Identify which cell holds the provided text, then report its (X, Y) central coordinate. 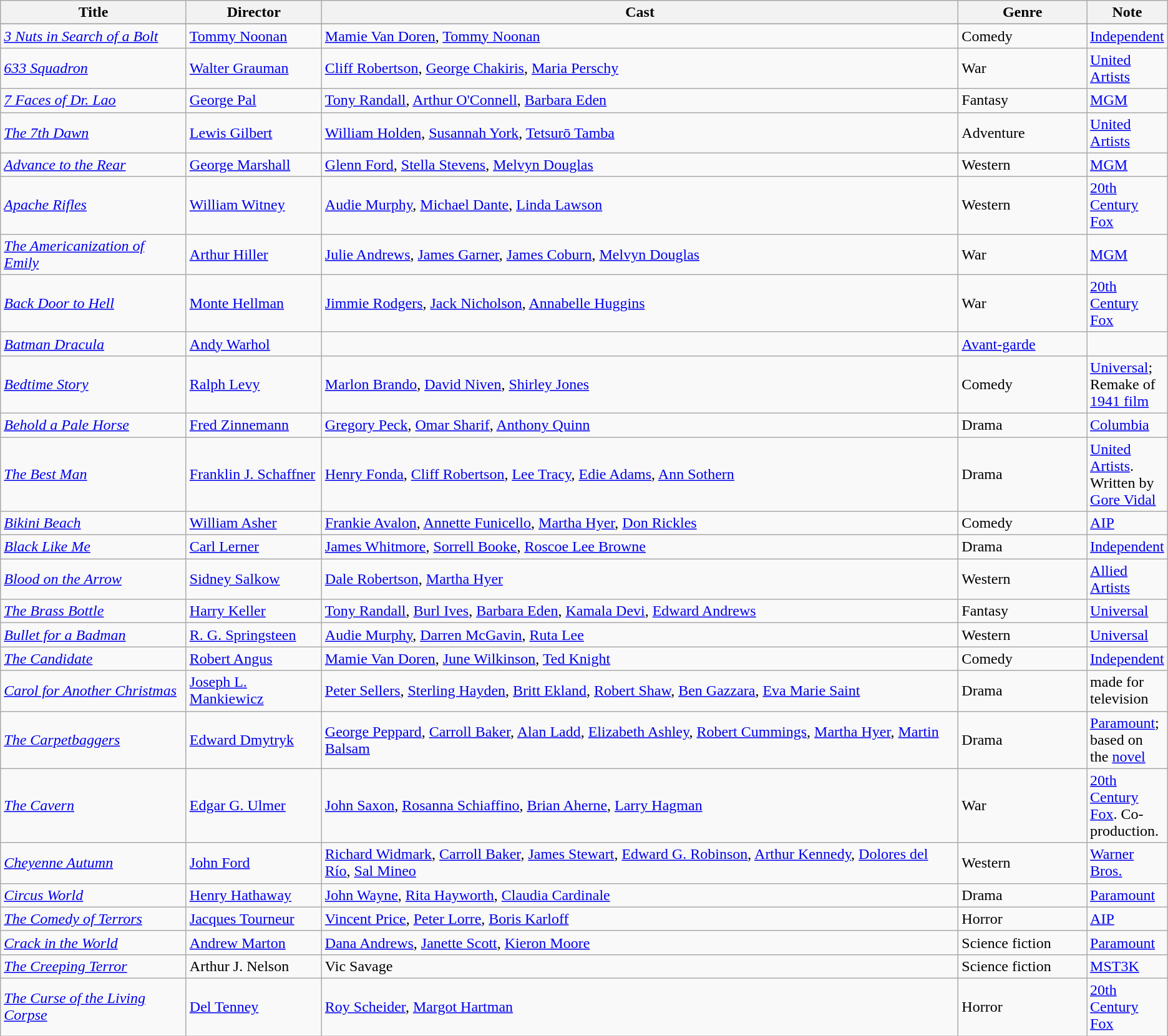
John Ford (253, 863)
Del Tenney (253, 1007)
Joseph L. Mankiewicz (253, 691)
Cheyenne Autumn (94, 863)
John Wayne, Rita Hayworth, Claudia Cardinale (640, 895)
William Holden, Susannah York, Tetsurō Tamba (640, 132)
George Marshall (253, 165)
Batman Dracula (94, 344)
The Curse of the Living Corpse (94, 1007)
Arthur Hiller (253, 254)
Jimmie Rodgers, Jack Nicholson, Annabelle Huggins (640, 303)
The Comedy of Terrors (94, 919)
Arthur J. Nelson (253, 966)
Cliff Robertson, George Chakiris, Maria Perschy (640, 69)
Marlon Brando, David Niven, Shirley Jones (640, 384)
William Witney (253, 205)
The Americanization of Emily (94, 254)
Peter Sellers, Sterling Hayden, Britt Ekland, Robert Shaw, Ben Gazzara, Eva Marie Saint (640, 691)
Bedtime Story (94, 384)
Fred Zinnemann (253, 425)
7 Faces of Dr. Lao (94, 100)
George Peppard, Carroll Baker, Alan Ladd, Elizabeth Ashley, Robert Cummings, Martha Hyer, Martin Balsam (640, 740)
MST3K (1127, 966)
The Cavern (94, 806)
George Pal (253, 100)
Cast (640, 12)
Andrew Marton (253, 942)
Bikini Beach (94, 523)
Henry Fonda, Cliff Robertson, Lee Tracy, Edie Adams, Ann Sothern (640, 474)
William Asher (253, 523)
James Whitmore, Sorrell Booke, Roscoe Lee Browne (640, 547)
Back Door to Hell (94, 303)
Edgar G. Ulmer (253, 806)
Ralph Levy (253, 384)
Advance to the Rear (94, 165)
Warner Bros. (1127, 863)
Allied Artists (1127, 579)
Mamie Van Doren, June Wilkinson, Ted Knight (640, 659)
John Saxon, Rosanna Schiaffino, Brian Aherne, Larry Hagman (640, 806)
Roy Scheider, Margot Hartman (640, 1007)
Bullet for a Badman (94, 635)
Lewis Gilbert (253, 132)
3 Nuts in Search of a Bolt (94, 36)
Robert Angus (253, 659)
Avant-garde (1023, 344)
633 Squadron (94, 69)
Andy Warhol (253, 344)
Note (1127, 12)
Henry Hathaway (253, 895)
Vic Savage (640, 966)
Tony Randall, Arthur O'Connell, Barbara Eden (640, 100)
The Candidate (94, 659)
The Carpetbaggers (94, 740)
Franklin J. Schaffner (253, 474)
Behold a Pale Horse (94, 425)
Carl Lerner (253, 547)
Richard Widmark, Carroll Baker, James Stewart, Edward G. Robinson, Arthur Kennedy, Dolores del Río, Sal Mineo (640, 863)
Glenn Ford, Stella Stevens, Melvyn Douglas (640, 165)
Carol for Another Christmas (94, 691)
R. G. Springsteen (253, 635)
Director (253, 12)
The Brass Bottle (94, 611)
United Artists. Written by Gore Vidal (1127, 474)
The Creeping Terror (94, 966)
Monte Hellman (253, 303)
Blood on the Arrow (94, 579)
Harry Keller (253, 611)
Dale Robertson, Martha Hyer (640, 579)
Sidney Salkow (253, 579)
Vincent Price, Peter Lorre, Boris Karloff (640, 919)
Crack in the World (94, 942)
Apache Rifles (94, 205)
Title (94, 12)
Mamie Van Doren, Tommy Noonan (640, 36)
20th Century Fox. Co-production. (1127, 806)
Circus World (94, 895)
Black Like Me (94, 547)
Walter Grauman (253, 69)
Dana Andrews, Janette Scott, Kieron Moore (640, 942)
Columbia (1127, 425)
Tony Randall, Burl Ives, Barbara Eden, Kamala Devi, Edward Andrews (640, 611)
Jacques Tourneur (253, 919)
Frankie Avalon, Annette Funicello, Martha Hyer, Don Rickles (640, 523)
Edward Dmytryk (253, 740)
made for television (1127, 691)
Paramount; based on the novel (1127, 740)
Tommy Noonan (253, 36)
Audie Murphy, Michael Dante, Linda Lawson (640, 205)
Genre (1023, 12)
The Best Man (94, 474)
Universal; Remake of 1941 film (1127, 384)
Julie Andrews, James Garner, James Coburn, Melvyn Douglas (640, 254)
The 7th Dawn (94, 132)
Adventure (1023, 132)
Gregory Peck, Omar Sharif, Anthony Quinn (640, 425)
Audie Murphy, Darren McGavin, Ruta Lee (640, 635)
